Search for the cell housing the specified text and yield its (x, y) center coordinate. 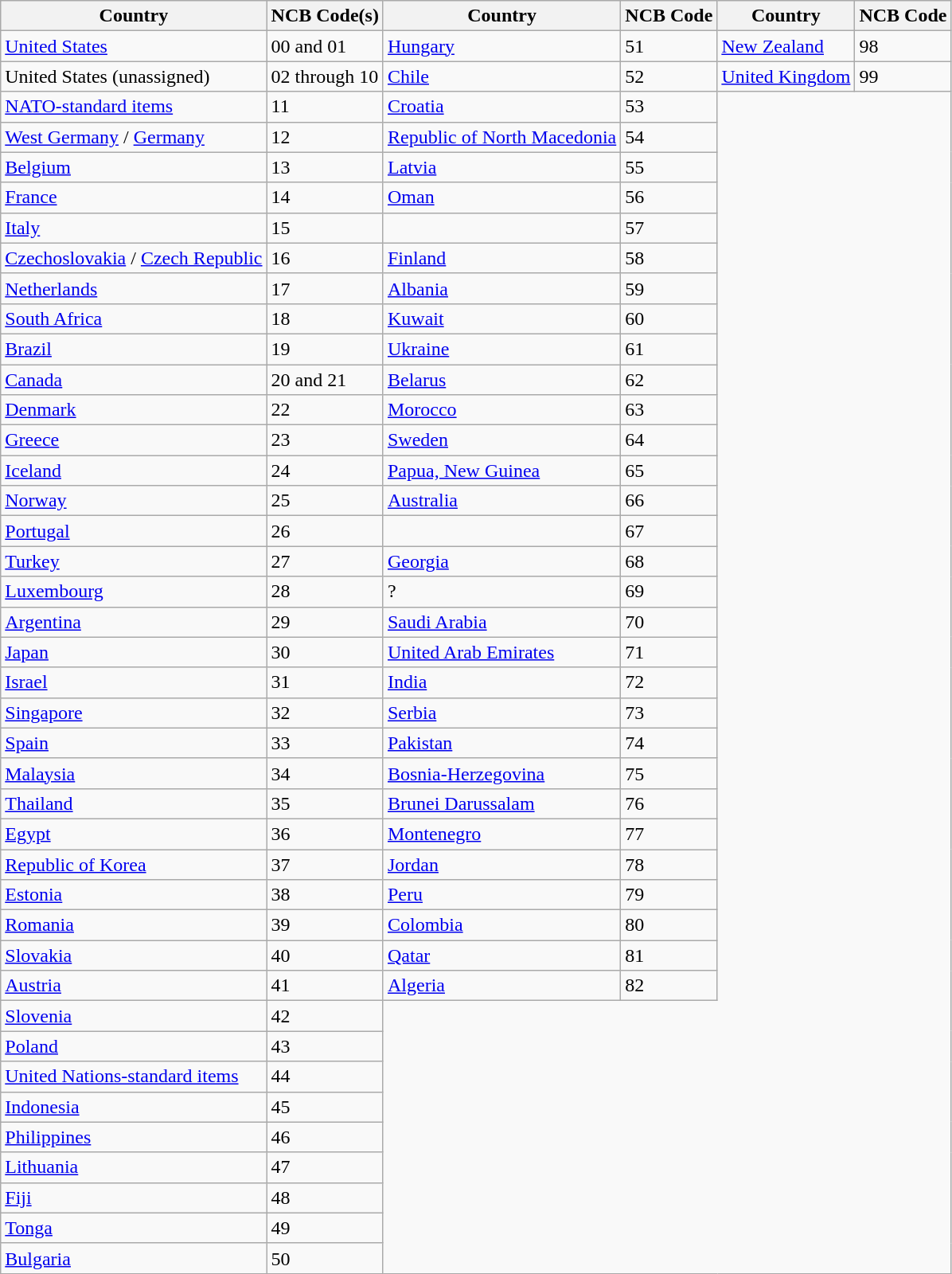
55 (669, 167)
98 (903, 46)
35 (325, 803)
46 (325, 1137)
20 and 21 (325, 380)
Latvia (501, 167)
80 (669, 925)
Tonga (134, 1228)
Jordan (501, 864)
Belarus (501, 380)
Serbia (501, 713)
Finland (501, 258)
47 (325, 1167)
78 (669, 864)
99 (903, 76)
Bulgaria (134, 1258)
13 (325, 167)
Turkey (134, 561)
NATO-standard items (134, 107)
27 (325, 561)
40 (325, 955)
Algeria (501, 986)
30 (325, 652)
59 (669, 288)
70 (669, 622)
? (501, 592)
25 (325, 501)
51 (669, 46)
32 (325, 713)
Sweden (501, 440)
Peru (501, 895)
Israel (134, 682)
Japan (134, 652)
Lithuania (134, 1167)
India (501, 682)
Qatar (501, 955)
53 (669, 107)
50 (325, 1258)
Colombia (501, 925)
74 (669, 743)
Netherlands (134, 288)
Fiji (134, 1198)
NCB Code(s) (325, 16)
Brunei Darussalam (501, 803)
15 (325, 228)
Oman (501, 197)
United States (134, 46)
67 (669, 531)
New Zealand (786, 46)
Luxembourg (134, 592)
Argentina (134, 622)
Pakistan (501, 743)
64 (669, 440)
Iceland (134, 471)
Chile (501, 76)
58 (669, 258)
Republic of Korea (134, 864)
France (134, 197)
28 (325, 592)
Croatia (501, 107)
Montenegro (501, 834)
Albania (501, 288)
Philippines (134, 1137)
South Africa (134, 318)
Ukraine (501, 349)
38 (325, 895)
72 (669, 682)
Italy (134, 228)
Singapore (134, 713)
United Nations-standard items (134, 1077)
Belgium (134, 167)
Austria (134, 986)
Saudi Arabia (501, 622)
33 (325, 743)
44 (325, 1077)
Brazil (134, 349)
82 (669, 986)
39 (325, 925)
Denmark (134, 410)
37 (325, 864)
48 (325, 1198)
79 (669, 895)
West Germany / Germany (134, 137)
18 (325, 318)
Egypt (134, 834)
71 (669, 652)
76 (669, 803)
02 through 10 (325, 76)
Indonesia (134, 1107)
34 (325, 773)
11 (325, 107)
Canada (134, 380)
Portugal (134, 531)
Estonia (134, 895)
68 (669, 561)
Greece (134, 440)
36 (325, 834)
77 (669, 834)
14 (325, 197)
22 (325, 410)
29 (325, 622)
43 (325, 1046)
24 (325, 471)
Slovakia (134, 955)
Spain (134, 743)
31 (325, 682)
16 (325, 258)
60 (669, 318)
Romania (134, 925)
Papua, New Guinea (501, 471)
Kuwait (501, 318)
Norway (134, 501)
61 (669, 349)
17 (325, 288)
42 (325, 1016)
Bosnia-Herzegovina (501, 773)
19 (325, 349)
52 (669, 76)
Slovenia (134, 1016)
62 (669, 380)
Czechoslovakia / Czech Republic (134, 258)
Morocco (501, 410)
26 (325, 531)
56 (669, 197)
41 (325, 986)
Poland (134, 1046)
United Kingdom (786, 76)
23 (325, 440)
54 (669, 137)
Thailand (134, 803)
45 (325, 1107)
United Arab Emirates (501, 652)
Georgia (501, 561)
65 (669, 471)
69 (669, 592)
12 (325, 137)
75 (669, 773)
57 (669, 228)
49 (325, 1228)
73 (669, 713)
Australia (501, 501)
63 (669, 410)
66 (669, 501)
Republic of North Macedonia (501, 137)
Malaysia (134, 773)
Hungary (501, 46)
United States (unassigned) (134, 76)
81 (669, 955)
00 and 01 (325, 46)
